Output the [X, Y] coordinate of the center of the cell containing the given text.  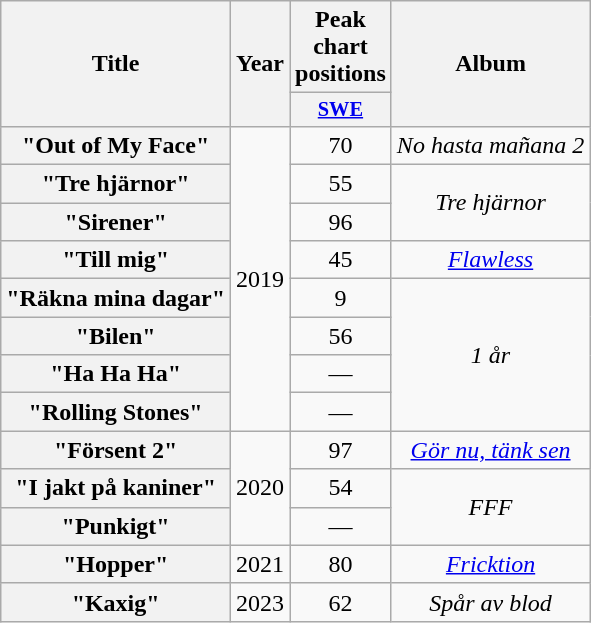
SWE [341, 110]
Album [490, 64]
62 [341, 602]
80 [341, 564]
"Rolling Stones" [116, 412]
54 [341, 488]
2023 [260, 602]
"Kaxig" [116, 602]
56 [341, 336]
Flawless [490, 260]
1 år [490, 355]
Tre hjärnor [490, 203]
FFF [490, 507]
"Tre hjärnor" [116, 184]
Peak chart positions [341, 47]
96 [341, 222]
"Punkigt" [116, 526]
97 [341, 450]
55 [341, 184]
"Hopper" [116, 564]
"Ha Ha Ha" [116, 374]
"Räkna mina dagar" [116, 298]
No hasta mañana 2 [490, 145]
2019 [260, 278]
"Till mig" [116, 260]
Gör nu, tänk sen [490, 450]
"I jakt på kaniner" [116, 488]
Year [260, 64]
Fricktion [490, 564]
"Bilen" [116, 336]
"Sirener" [116, 222]
70 [341, 145]
Spår av blod [490, 602]
2020 [260, 488]
9 [341, 298]
2021 [260, 564]
"Out of My Face" [116, 145]
45 [341, 260]
"Försent 2" [116, 450]
Title [116, 64]
